Locate the cell with the specified text and output its (X, Y) center coordinate. 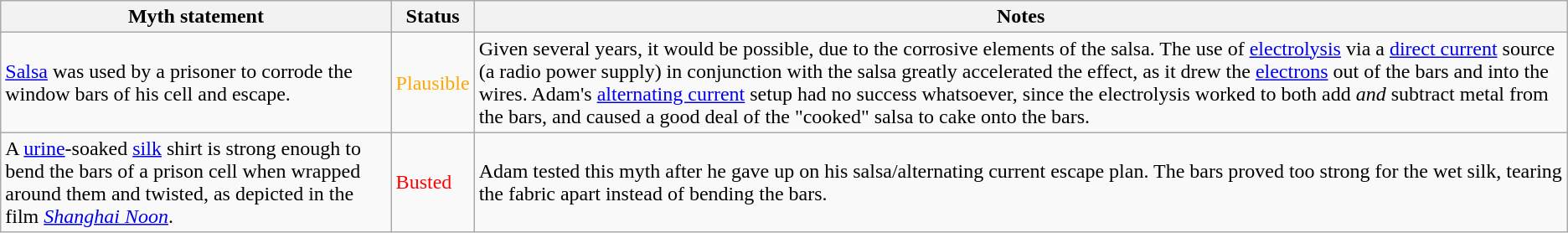
Status (432, 17)
Myth statement (196, 17)
Plausible (432, 82)
Salsa was used by a prisoner to corrode the window bars of his cell and escape. (196, 82)
Busted (432, 183)
Notes (1020, 17)
